For the text-containing cell, return its midpoint in (X, Y) coordinate format. 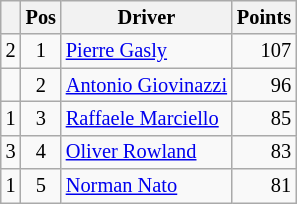
107 (264, 51)
Oliver Rowland (146, 152)
83 (264, 152)
81 (264, 186)
Points (264, 17)
Driver (146, 17)
Pos (41, 17)
Raffaele Marciello (146, 118)
Pierre Gasly (146, 51)
Antonio Giovinazzi (146, 85)
85 (264, 118)
96 (264, 85)
Norman Nato (146, 186)
5 (41, 186)
4 (41, 152)
